Output the [x, y] coordinate of the center of the cell containing the given text.  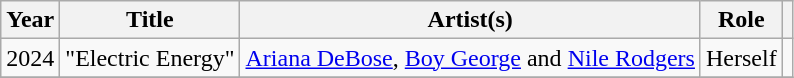
Herself [741, 58]
"Electric Energy" [150, 58]
Artist(s) [470, 20]
Ariana DeBose, Boy George and Nile Rodgers [470, 58]
2024 [30, 58]
Title [150, 20]
Role [741, 20]
Year [30, 20]
